Capture the cell that displays the provided text and extract its [x, y] central coordinate. 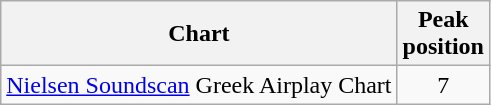
Peakposition [443, 34]
Nielsen Soundscan Greek Airplay Chart [199, 85]
Chart [199, 34]
7 [443, 85]
